Return the [x, y] coordinate for the center point of the cell that contains the specified text.  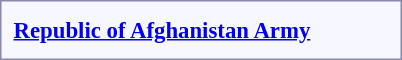
Republic of Afghanistan Army [162, 30]
